Return the (x, y) coordinate for the center point of the cell that contains the specified text.  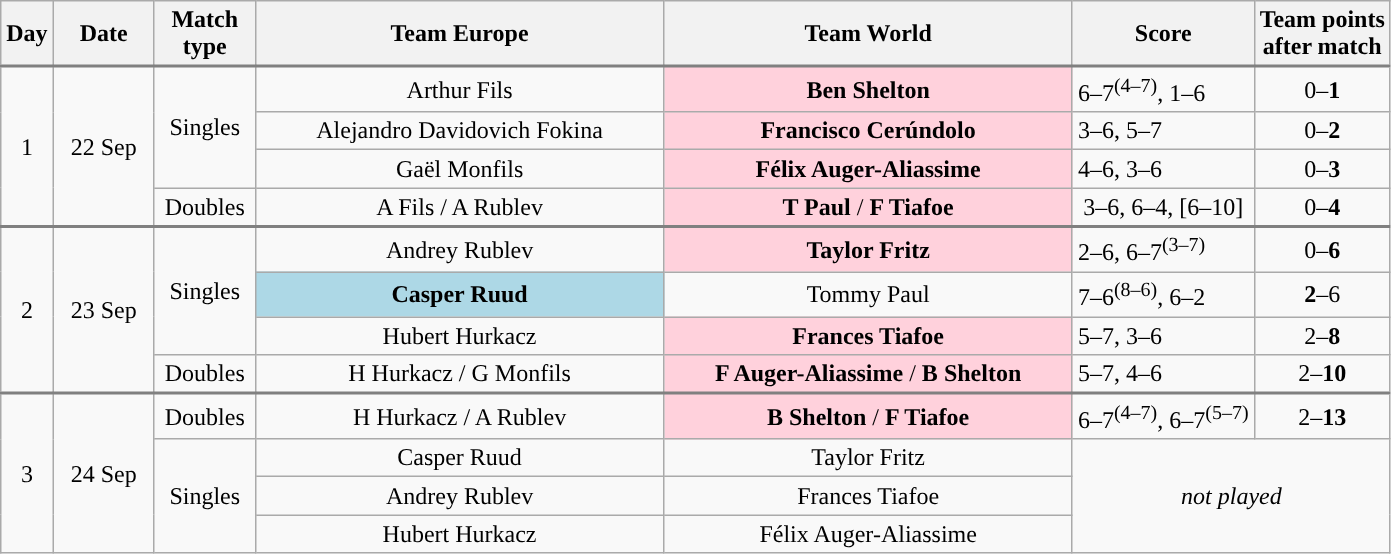
0–4 (1322, 208)
A Fils / A Rublev (460, 208)
Team points after match (1322, 34)
3 (27, 474)
2–13 (1322, 416)
F Auger-Aliassime / B Shelton (868, 374)
7–6(8–6), 6–2 (1163, 294)
Day (27, 34)
Gaël Monfils (460, 169)
2–6, 6–7(3–7) (1163, 250)
0–6 (1322, 250)
Alejandro Davidovich Fokina (460, 131)
0–1 (1322, 90)
H Hurkacz / A Rublev (460, 416)
B Shelton / F Tiafoe (868, 416)
0–2 (1322, 131)
24 Sep (104, 474)
2–8 (1322, 336)
1 (27, 147)
6–7(4–7), 1–6 (1163, 90)
3–6, 6–4, [6–10] (1163, 208)
H Hurkacz / G Monfils (460, 374)
2–10 (1322, 374)
Tommy Paul (868, 294)
3–6, 5–7 (1163, 131)
2–6 (1322, 294)
Team World (868, 34)
Francisco Cerúndolo (868, 131)
22 Sep (104, 147)
23 Sep (104, 310)
5–7, 4–6 (1163, 374)
Team Europe (460, 34)
2 (27, 310)
not played (1231, 496)
6–7(4–7), 6–7(5–7) (1163, 416)
Date (104, 34)
Ben Shelton (868, 90)
4–6, 3–6 (1163, 169)
0–3 (1322, 169)
Score (1163, 34)
Match type (204, 34)
Arthur Fils (460, 90)
T Paul / F Tiafoe (868, 208)
5–7, 3–6 (1163, 336)
